Pinpoint the cell where the given text exists, returning its [x, y] midpoint coordinate. 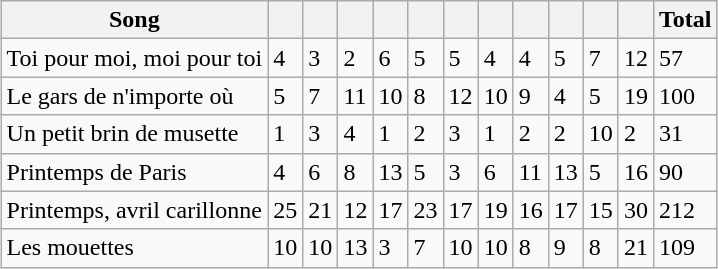
Printemps, avril carillonne [134, 210]
57 [685, 58]
Total [685, 20]
23 [426, 210]
Song [134, 20]
212 [685, 210]
100 [685, 96]
109 [685, 248]
90 [685, 172]
31 [685, 134]
Toi pour moi, moi pour toi [134, 58]
30 [636, 210]
Le gars de n'importe où [134, 96]
25 [286, 210]
Un petit brin de musette [134, 134]
Printemps de Paris [134, 172]
Les mouettes [134, 248]
15 [600, 210]
